Return the (x, y) coordinate for the center point of the cell that contains the specified text.  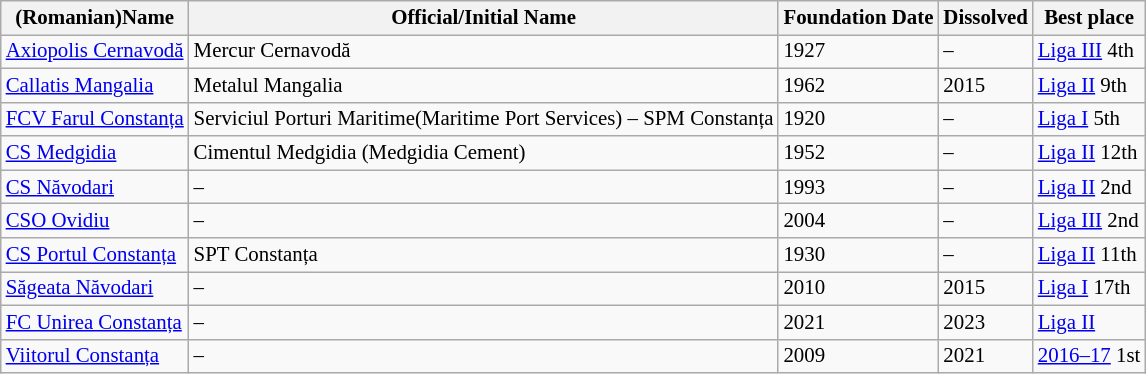
CSO Ovidiu (95, 221)
Dissolved (985, 18)
Best place (1089, 18)
Official/Initial Name (484, 18)
2016–17 1st (1089, 356)
Viitorul Constanța (95, 356)
Serviciul Porturi Maritime(Maritime Port Services) – SPM Constanța (484, 119)
2004 (858, 221)
2009 (858, 356)
Metalul Mangalia (484, 85)
CS Portul Constanța (95, 255)
1962 (858, 85)
Liga I 17th (1089, 288)
Axiopolis Cernavodă (95, 51)
Liga II 12th (1089, 153)
CS Medgidia (95, 153)
FCV Farul Constanța (95, 119)
FC Unirea Constanța (95, 322)
Callatis Mangalia (95, 85)
Liga II (1089, 322)
(Romanian)Name (95, 18)
Mercur Cernavodă (484, 51)
Foundation Date (858, 18)
Cimentul Medgidia (Medgidia Cement) (484, 153)
Săgeata Năvodari (95, 288)
Liga III 4th (1089, 51)
Liga II 11th (1089, 255)
1927 (858, 51)
2010 (858, 288)
1920 (858, 119)
2023 (985, 322)
1952 (858, 153)
CS Năvodari (95, 187)
1993 (858, 187)
Liga II 2nd (1089, 187)
Liga III 2nd (1089, 221)
Liga I 5th (1089, 119)
SPT Constanța (484, 255)
1930 (858, 255)
Liga II 9th (1089, 85)
